Provide the (x, y) coordinate of the cell's center where the given text is located.  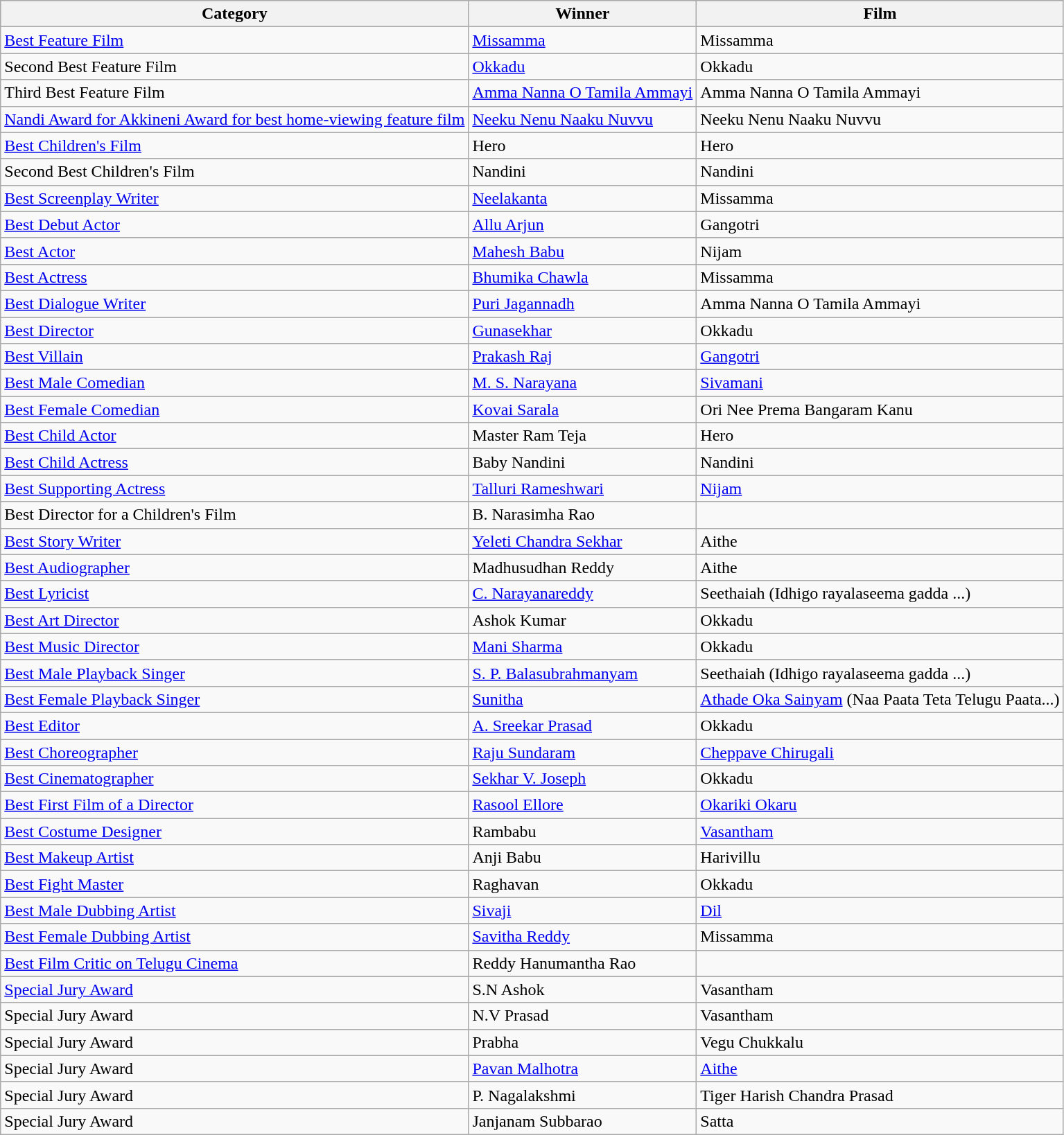
Anji Babu (582, 858)
Madhusudhan Reddy (582, 567)
Best Director (234, 331)
Mani Sharma (582, 646)
Second Best Children's Film (234, 172)
Best Director for a Children's Film (234, 515)
Best Male Comedian (234, 383)
Vegu Chukkalu (880, 1042)
Kovai Sarala (582, 410)
Winner (582, 14)
Prabha (582, 1042)
Best Dialogue Writer (234, 303)
Best Music Director (234, 646)
Best First Film of a Director (234, 805)
Rasool Ellore (582, 805)
P. Nagalakshmi (582, 1095)
Best Female Dubbing Artist (234, 937)
Best Cinematographer (234, 779)
Janjanam Subbarao (582, 1121)
Mahesh Babu (582, 251)
N.V Prasad (582, 1016)
Category (234, 14)
C. Narayanareddy (582, 594)
Best Costume Designer (234, 832)
A. Sreekar Prasad (582, 725)
Raju Sundaram (582, 752)
Raghavan (582, 884)
Talluri Rameshwari (582, 489)
Prakash Raj (582, 357)
Best Editor (234, 725)
Athade Oka Sainyam (Naa Paata Teta Telugu Paata...) (880, 699)
Neelakanta (582, 198)
Gunasekhar (582, 331)
Second Best Feature Film (234, 67)
Best Male Playback Singer (234, 673)
Ashok Kumar (582, 620)
Tiger Harish Chandra Prasad (880, 1095)
Yeleti Chandra Sekhar (582, 541)
Best Children's Film (234, 146)
S. P. Balasubrahmanyam (582, 673)
Rambabu (582, 832)
Best Actress (234, 277)
Best Actor (234, 251)
Best Debut Actor (234, 225)
Best Choreographer (234, 752)
Best Child Actress (234, 462)
Pavan Malhotra (582, 1068)
Reddy Hanumantha Rao (582, 963)
Third Best Feature Film (234, 93)
Dil (880, 910)
Best Male Dubbing Artist (234, 910)
Best Fight Master (234, 884)
Best Lyricist (234, 594)
B. Narasimha Rao (582, 515)
Best Story Writer (234, 541)
Best Female Playback Singer (234, 699)
Ori Nee Prema Bangaram Kanu (880, 410)
Best Child Actor (234, 436)
Savitha Reddy (582, 937)
Puri Jagannadh (582, 303)
S.N Ashok (582, 989)
Harivillu (880, 858)
Best Screenplay Writer (234, 198)
Allu Arjun (582, 225)
Master Ram Teja (582, 436)
Satta (880, 1121)
Best Makeup Artist (234, 858)
Best Female Comedian (234, 410)
Bhumika Chawla (582, 277)
Sekhar V. Joseph (582, 779)
Sivamani (880, 383)
Best Audiographer (234, 567)
Nandi Award for Akkineni Award for best home-viewing feature film (234, 119)
Best Film Critic on Telugu Cinema (234, 963)
Cheppave Chirugali (880, 752)
Best Villain (234, 357)
Okariki Okaru (880, 805)
Sunitha (582, 699)
M. S. Narayana (582, 383)
Best Supporting Actress (234, 489)
Best Feature Film (234, 40)
Baby Nandini (582, 462)
Sivaji (582, 910)
Film (880, 14)
Best Art Director (234, 620)
